Detect which cell encompasses the target text, then output its [X, Y] center coordinate. 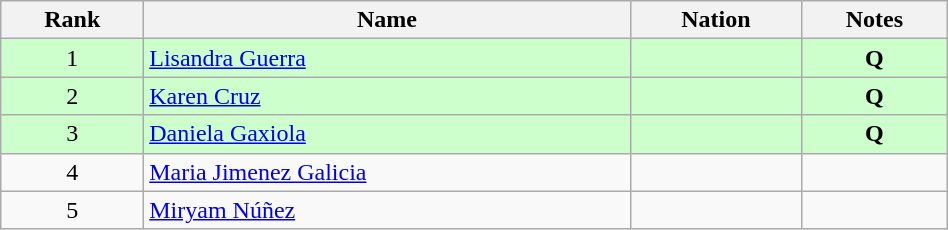
5 [72, 210]
Notes [874, 20]
Lisandra Guerra [387, 58]
3 [72, 134]
2 [72, 96]
Karen Cruz [387, 96]
1 [72, 58]
4 [72, 172]
Maria Jimenez Galicia [387, 172]
Miryam Núñez [387, 210]
Rank [72, 20]
Daniela Gaxiola [387, 134]
Name [387, 20]
Nation [716, 20]
